Pinpoint the cell where the given text exists, returning its (x, y) midpoint coordinate. 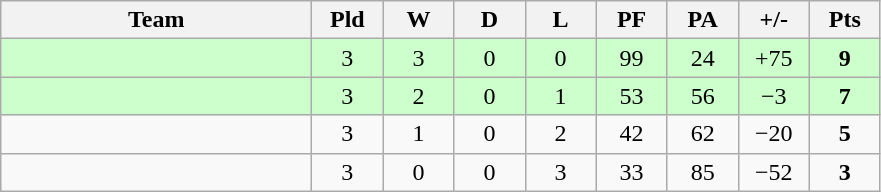
5 (844, 134)
Pts (844, 20)
Team (156, 20)
53 (632, 96)
−3 (774, 96)
24 (702, 58)
+75 (774, 58)
W (418, 20)
PF (632, 20)
42 (632, 134)
56 (702, 96)
D (490, 20)
L (560, 20)
7 (844, 96)
9 (844, 58)
−20 (774, 134)
85 (702, 172)
99 (632, 58)
62 (702, 134)
−52 (774, 172)
33 (632, 172)
+/- (774, 20)
PA (702, 20)
Pld (348, 20)
